Find where the given text appears and provide that cell's center as [X, Y] coordinate. 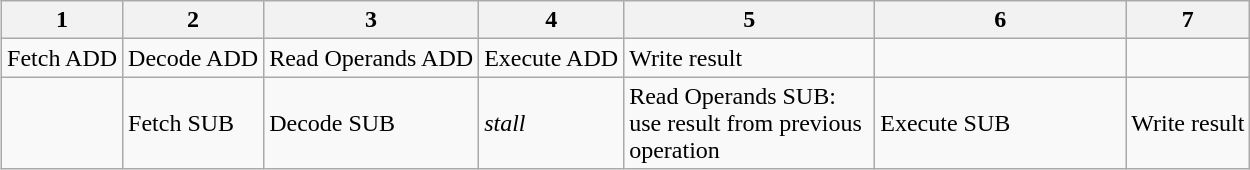
6 [1000, 20]
Decode ADD [194, 58]
4 [552, 20]
stall [552, 123]
Decode SUB [372, 123]
5 [750, 20]
Read Operands SUB: use result from previous operation [750, 123]
Execute SUB [1000, 123]
Fetch SUB [194, 123]
Read Operands ADD [372, 58]
Execute ADD [552, 58]
7 [1188, 20]
1 [62, 20]
2 [194, 20]
3 [372, 20]
Fetch ADD [62, 58]
